Return the [X, Y] coordinate for the center point of the cell that contains the specified text.  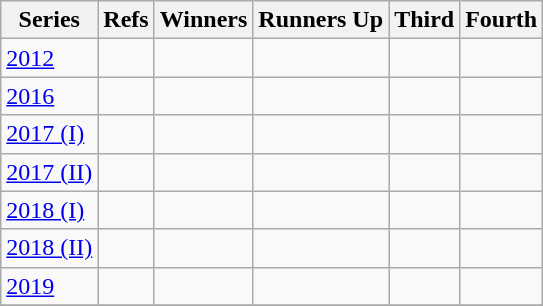
Refs [126, 20]
Winners [204, 20]
Fourth [502, 20]
2012 [50, 58]
2018 (II) [50, 248]
2017 (II) [50, 172]
2016 [50, 96]
Third [424, 20]
2017 (I) [50, 134]
Runners Up [321, 20]
2019 [50, 286]
2018 (I) [50, 210]
Series [50, 20]
